Search for the cell housing the specified text and yield its [x, y] center coordinate. 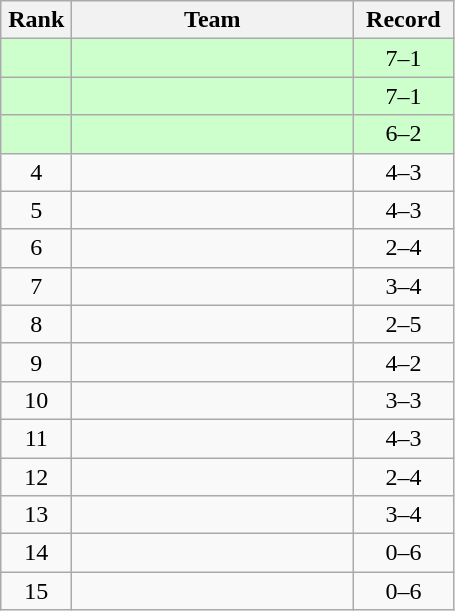
Team [212, 20]
15 [36, 591]
11 [36, 438]
Rank [36, 20]
Record [404, 20]
4 [36, 172]
14 [36, 553]
7 [36, 286]
4–2 [404, 362]
2–5 [404, 324]
10 [36, 400]
6–2 [404, 134]
12 [36, 477]
6 [36, 248]
3–3 [404, 400]
5 [36, 210]
9 [36, 362]
8 [36, 324]
13 [36, 515]
